Locate the cell with the specified text and output its [X, Y] center coordinate. 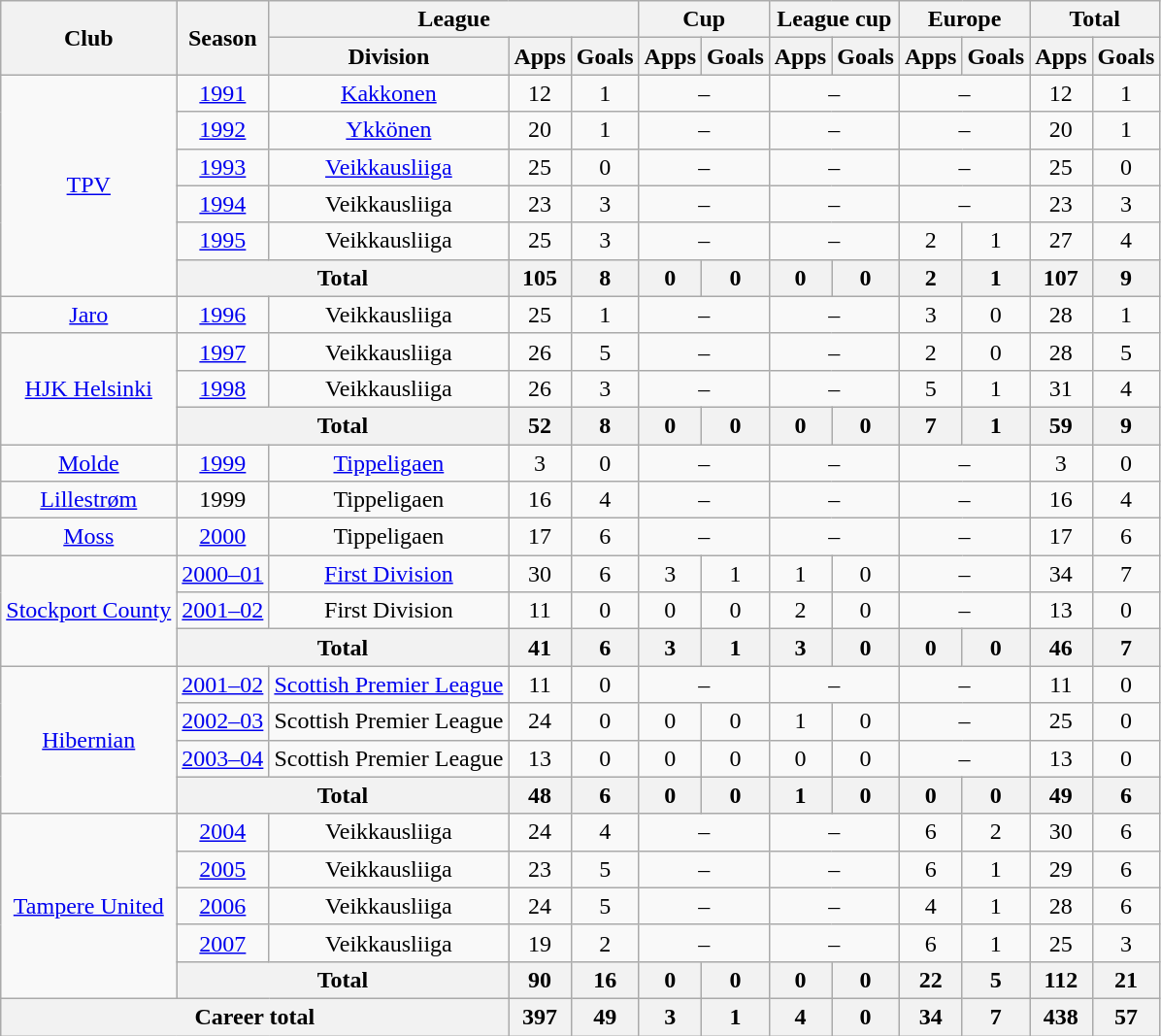
438 [1061, 1017]
59 [1061, 425]
112 [1061, 980]
29 [1061, 869]
22 [930, 980]
27 [1061, 241]
21 [1126, 980]
Club [89, 38]
2000 [223, 537]
2000–01 [223, 574]
League cup [834, 19]
Tampere United [89, 906]
Molde [89, 463]
46 [1061, 648]
Hibernian [89, 740]
Ykkönen [388, 130]
2002–03 [223, 721]
Career total [254, 1017]
TPV [89, 185]
1995 [223, 241]
1997 [223, 351]
Season [223, 38]
52 [540, 425]
397 [540, 1017]
Jaro [89, 315]
1992 [223, 130]
90 [540, 980]
1993 [223, 167]
2007 [223, 943]
48 [540, 795]
57 [1126, 1017]
2003–04 [223, 758]
2006 [223, 906]
1991 [223, 93]
2004 [223, 832]
Europe [964, 19]
Lillestrøm [89, 500]
Moss [89, 537]
League [454, 19]
1994 [223, 204]
Cup [704, 19]
107 [1061, 278]
Division [388, 56]
Stockport County [89, 611]
41 [540, 648]
HJK Helsinki [89, 388]
19 [540, 943]
31 [1061, 388]
105 [540, 278]
1996 [223, 315]
2005 [223, 869]
Kakkonen [388, 93]
1998 [223, 388]
